Identify which cell holds the provided text, then report its (X, Y) central coordinate. 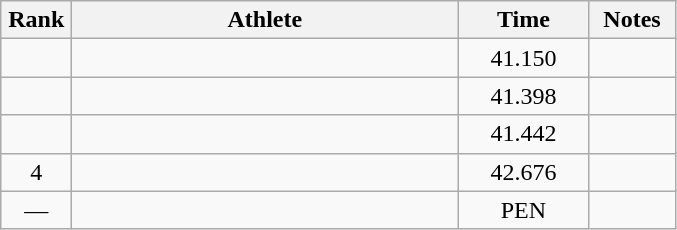
— (36, 210)
41.150 (524, 58)
PEN (524, 210)
Rank (36, 20)
Time (524, 20)
Athlete (265, 20)
Notes (632, 20)
42.676 (524, 172)
4 (36, 172)
41.398 (524, 96)
41.442 (524, 134)
